Determine the (x, y) coordinate at the center of the cell enclosing the given text.  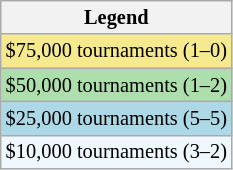
$50,000 tournaments (1–2) (116, 85)
$10,000 tournaments (3–2) (116, 152)
$25,000 tournaments (5–5) (116, 118)
$75,000 tournaments (1–0) (116, 51)
Legend (116, 17)
